Determine the (X, Y) coordinate at the center of the cell enclosing the given text.  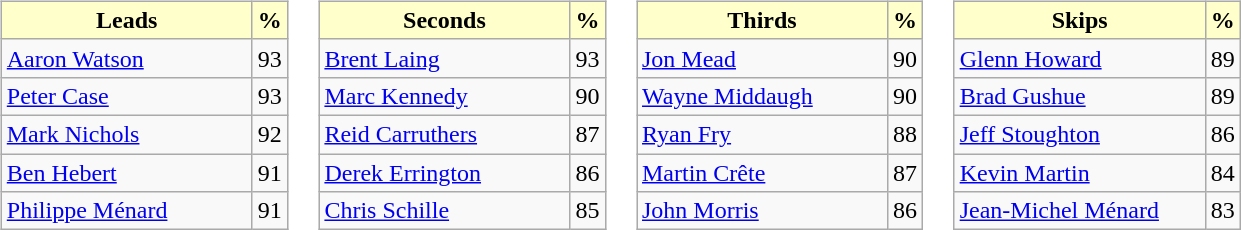
Wayne Middaugh (762, 96)
Leads (126, 20)
83 (1222, 211)
Glenn Howard (1080, 58)
Skips (1080, 20)
Marc Kennedy (444, 96)
Jean-Michel Ménard (1080, 211)
Ben Hebert (126, 173)
Brad Gushue (1080, 96)
Mark Nichols (126, 134)
Chris Schille (444, 211)
Seconds (444, 20)
Martin Crête (762, 173)
Ryan Fry (762, 134)
Aaron Watson (126, 58)
John Morris (762, 211)
Kevin Martin (1080, 173)
Philippe Ménard (126, 211)
84 (1222, 173)
88 (906, 134)
Thirds (762, 20)
85 (588, 211)
92 (270, 134)
Peter Case (126, 96)
Jeff Stoughton (1080, 134)
Jon Mead (762, 58)
Reid Carruthers (444, 134)
Derek Errington (444, 173)
Brent Laing (444, 58)
